Determine the (x, y) coordinate at the center of the cell enclosing the given text.  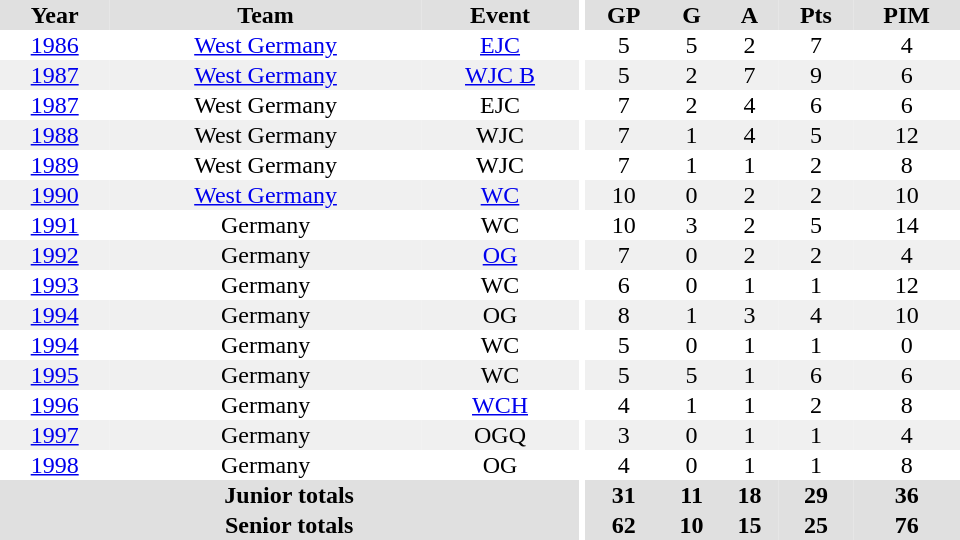
76 (906, 525)
A (749, 15)
Senior totals (289, 525)
1990 (54, 195)
Junior totals (289, 495)
18 (749, 495)
1998 (54, 465)
1986 (54, 45)
Event (500, 15)
WCH (500, 405)
1997 (54, 435)
11 (692, 495)
31 (624, 495)
29 (816, 495)
1988 (54, 135)
25 (816, 525)
G (692, 15)
62 (624, 525)
1992 (54, 255)
WJC B (500, 75)
Year (54, 15)
15 (749, 525)
14 (906, 225)
36 (906, 495)
1995 (54, 375)
Team (265, 15)
OGQ (500, 435)
GP (624, 15)
1993 (54, 285)
1989 (54, 165)
9 (816, 75)
1991 (54, 225)
Pts (816, 15)
1996 (54, 405)
PIM (906, 15)
